Return the (X, Y) coordinate for the center point of the cell that contains the specified text.  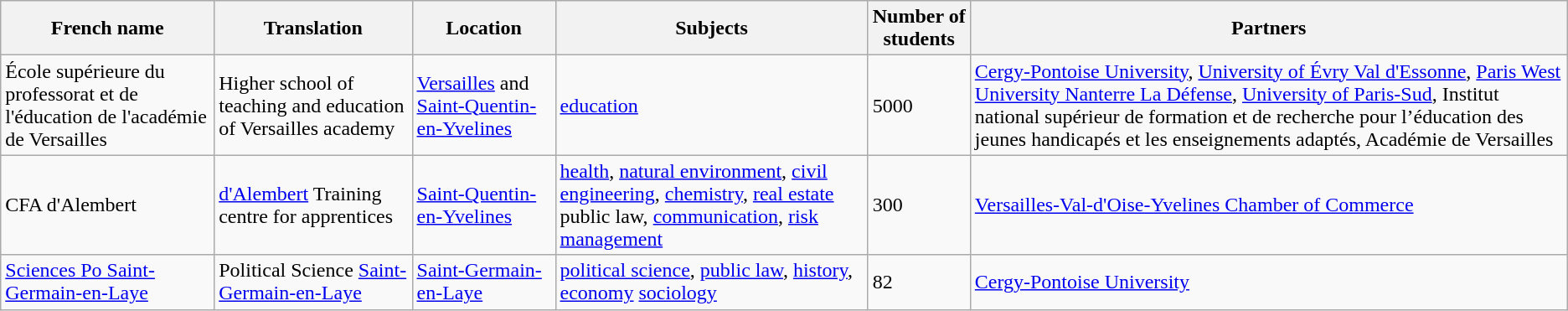
d'Alembert Training centre for apprentices (313, 205)
Partners (1268, 29)
French name (107, 29)
Saint-Germain-en-Laye (484, 282)
Versailles-Val-d'Oise-Yvelines Chamber of Commerce (1268, 205)
Cergy-Pontoise University (1268, 282)
Political Science Saint-Germain-en-Laye (313, 282)
Subjects (712, 29)
82 (919, 282)
5000 (919, 106)
political science, public law, history, economy sociology (712, 282)
Saint-Quentin-en-Yvelines (484, 205)
health, natural environment, civil engineering, chemistry, real estate public law, communication, risk management (712, 205)
education (712, 106)
Versailles and Saint-Quentin-en-Yvelines (484, 106)
CFA d'Alembert (107, 205)
Translation (313, 29)
École supérieure du professorat et de l'éducation de l'académie de Versailles (107, 106)
Higher school of teaching and education of Versailles academy (313, 106)
Number of students (919, 29)
Location (484, 29)
300 (919, 205)
Sciences Po Saint-Germain-en-Laye (107, 282)
